Return the [x, y] coordinate for the center point of the cell that contains the specified text.  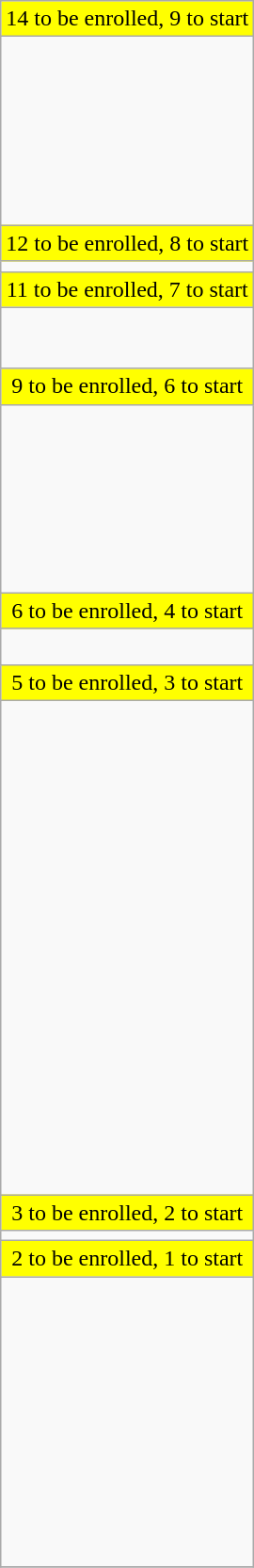
5 to be enrolled, 3 to start [128, 682]
14 to be enrolled, 9 to start [128, 19]
9 to be enrolled, 6 to start [128, 386]
2 to be enrolled, 1 to start [128, 1259]
12 to be enrolled, 8 to start [128, 243]
6 to be enrolled, 4 to start [128, 611]
3 to be enrolled, 2 to start [128, 1213]
11 to be enrolled, 7 to start [128, 289]
